Identify which cell holds the provided text, then report its (x, y) central coordinate. 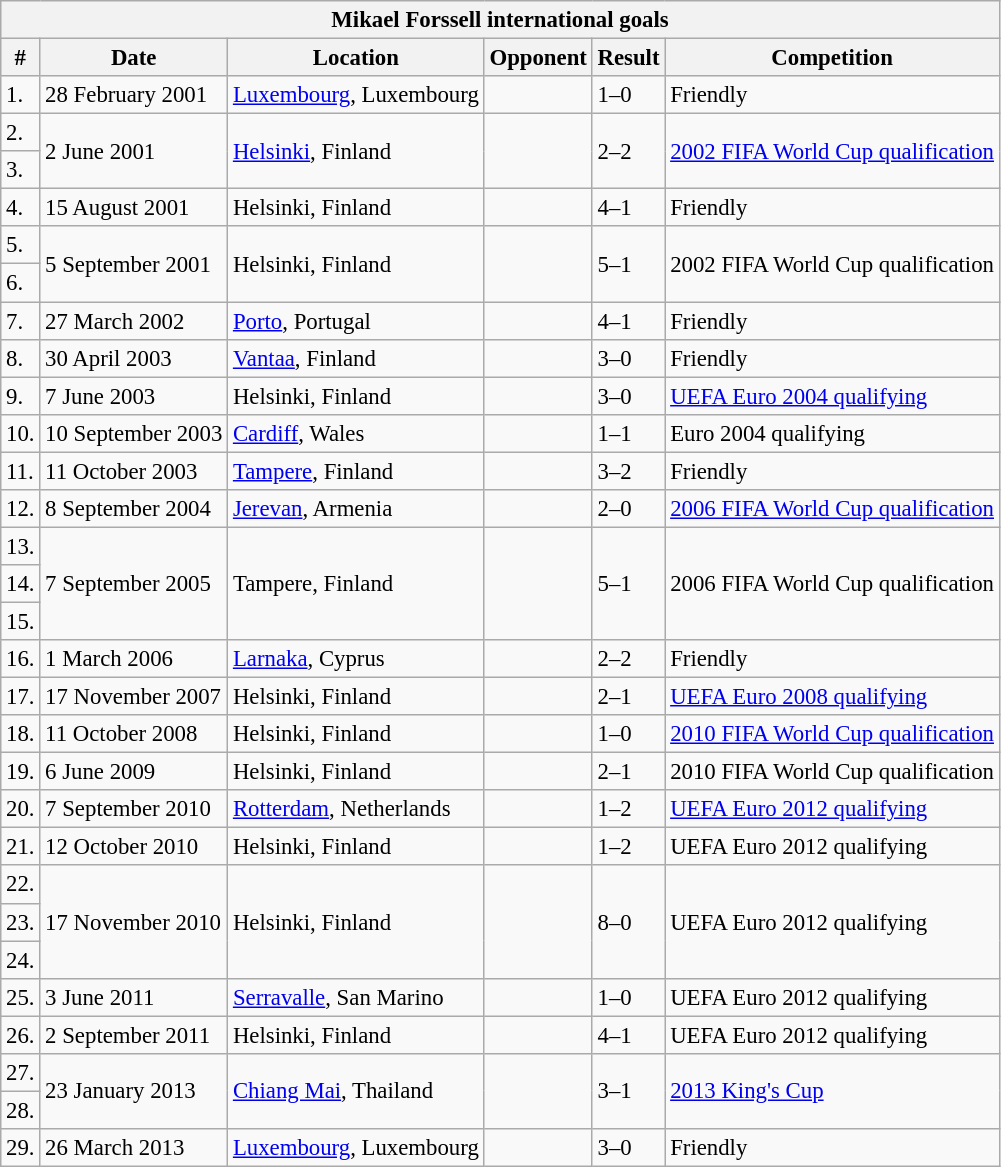
Euro 2004 qualifying (832, 433)
17 November 2007 (134, 697)
6 June 2009 (134, 772)
8. (20, 358)
7 June 2003 (134, 396)
11 October 2003 (134, 471)
17 November 2010 (134, 922)
3 June 2011 (134, 997)
Mikael Forssell international goals (500, 20)
Vantaa, Finland (356, 358)
5. (20, 245)
1. (20, 95)
5 September 2001 (134, 264)
8 September 2004 (134, 509)
Porto, Portugal (356, 321)
12 October 2010 (134, 847)
Larnaka, Cyprus (356, 659)
Rotterdam, Netherlands (356, 809)
Serravalle, San Marino (356, 997)
11. (20, 471)
11 October 2008 (134, 734)
3. (20, 170)
6. (20, 283)
Result (628, 58)
Date (134, 58)
3–1 (628, 1092)
26. (20, 1035)
1 March 2006 (134, 659)
Location (356, 58)
14. (20, 584)
29. (20, 1148)
28 February 2001 (134, 95)
Opponent (538, 58)
# (20, 58)
7 September 2010 (134, 809)
Cardiff, Wales (356, 433)
18. (20, 734)
Competition (832, 58)
15 August 2001 (134, 208)
27 March 2002 (134, 321)
16. (20, 659)
12. (20, 509)
27. (20, 1073)
28. (20, 1110)
10. (20, 433)
UEFA Euro 2008 qualifying (832, 697)
7. (20, 321)
9. (20, 396)
23 January 2013 (134, 1092)
13. (20, 546)
24. (20, 960)
2013 King's Cup (832, 1092)
2–0 (628, 509)
1–1 (628, 433)
22. (20, 885)
4. (20, 208)
15. (20, 621)
26 March 2013 (134, 1148)
25. (20, 997)
3–2 (628, 471)
20. (20, 809)
Jerevan, Armenia (356, 509)
2 September 2011 (134, 1035)
UEFA Euro 2004 qualifying (832, 396)
10 September 2003 (134, 433)
17. (20, 697)
23. (20, 922)
8–0 (628, 922)
2. (20, 133)
19. (20, 772)
Chiang Mai, Thailand (356, 1092)
7 September 2005 (134, 584)
21. (20, 847)
30 April 2003 (134, 358)
2 June 2001 (134, 152)
